For the text-containing cell, return its midpoint in (x, y) coordinate format. 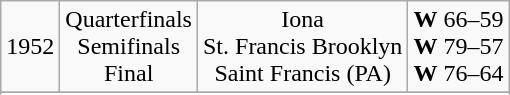
Iona St. Francis Brooklyn Saint Francis (PA) (302, 47)
1952 (30, 47)
W 66–59W 79–57W 76–64 (458, 47)
QuarterfinalsSemifinalsFinal (129, 47)
